Detect which cell encompasses the target text, then output its [X, Y] center coordinate. 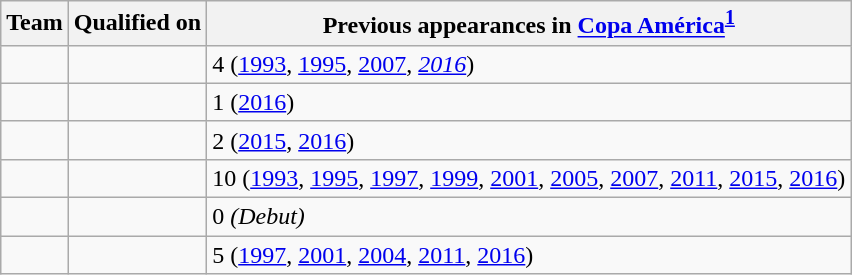
Previous appearances in Copa América1 [529, 24]
4 (1993, 1995, 2007, 2016) [529, 64]
10 (1993, 1995, 1997, 1999, 2001, 2005, 2007, 2011, 2015, 2016) [529, 178]
2 (2015, 2016) [529, 140]
0 (Debut) [529, 217]
Qualified on [137, 24]
5 (1997, 2001, 2004, 2011, 2016) [529, 255]
Team [35, 24]
1 (2016) [529, 102]
